For the text-containing cell, return its midpoint in [X, Y] coordinate format. 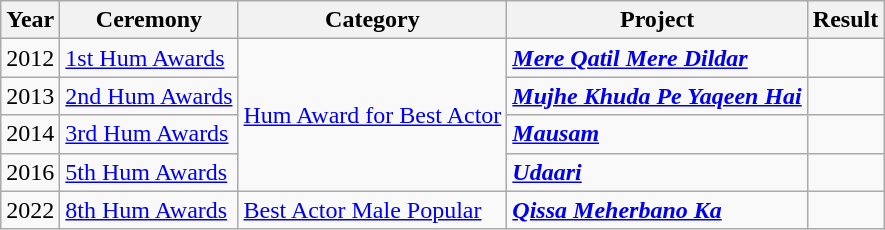
Result [845, 20]
2022 [30, 210]
Udaari [657, 172]
Mere Qatil Mere Dildar [657, 58]
Ceremony [149, 20]
2012 [30, 58]
Hum Award for Best Actor [372, 115]
Mausam [657, 134]
5th Hum Awards [149, 172]
1st Hum Awards [149, 58]
2016 [30, 172]
3rd Hum Awards [149, 134]
2014 [30, 134]
8th Hum Awards [149, 210]
2nd Hum Awards [149, 96]
Year [30, 20]
2013 [30, 96]
Project [657, 20]
Qissa Meherbano Ka [657, 210]
Best Actor Male Popular [372, 210]
Mujhe Khuda Pe Yaqeen Hai [657, 96]
Category [372, 20]
